Determine the (X, Y) coordinate at the center of the cell enclosing the given text.  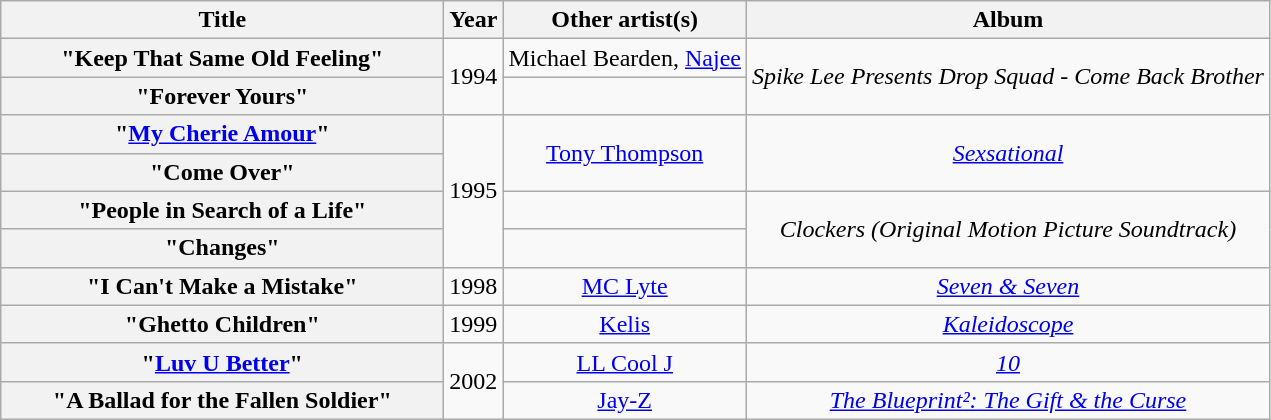
Kelis (625, 324)
10 (1008, 362)
"Keep That Same Old Feeling" (222, 58)
Sexsational (1008, 153)
"Come Over" (222, 172)
"I Can't Make a Mistake" (222, 286)
Other artist(s) (625, 20)
Jay-Z (625, 400)
The Blueprint²: The Gift & the Curse (1008, 400)
Kaleidoscope (1008, 324)
"My Cherie Amour" (222, 134)
MC Lyte (625, 286)
"A Ballad for the Fallen Soldier" (222, 400)
Spike Lee Presents Drop Squad - Come Back Brother (1008, 77)
"Changes" (222, 248)
LL Cool J (625, 362)
"Ghetto Children" (222, 324)
1995 (474, 191)
Clockers (Original Motion Picture Soundtrack) (1008, 229)
"Forever Yours" (222, 96)
1999 (474, 324)
Title (222, 20)
1998 (474, 286)
1994 (474, 77)
"People in Search of a Life" (222, 210)
"Luv U Better" (222, 362)
Seven & Seven (1008, 286)
Michael Bearden, Najee (625, 58)
2002 (474, 381)
Year (474, 20)
Album (1008, 20)
Tony Thompson (625, 153)
